Capture the cell that displays the provided text and extract its [X, Y] central coordinate. 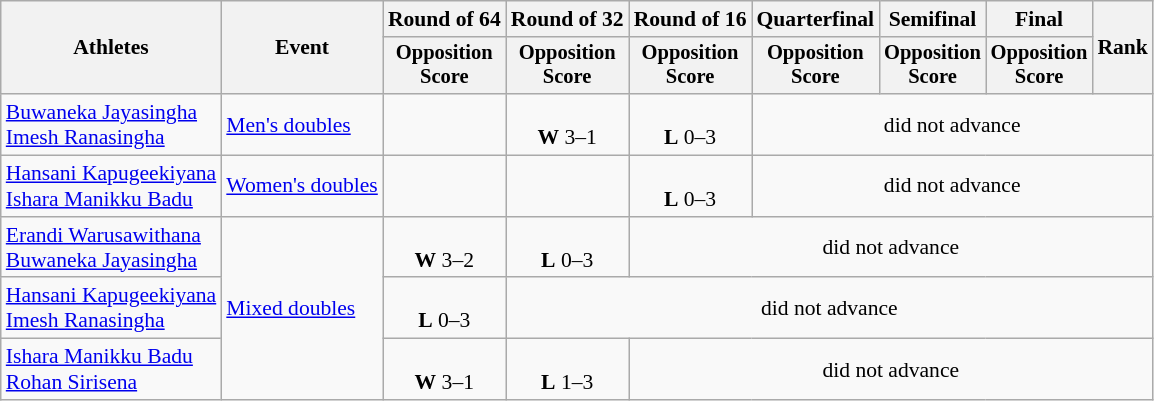
Final [1040, 19]
Hansani KapugeekiyanaIshara Manikku Badu [112, 186]
Round of 32 [568, 19]
Semifinal [932, 19]
Ishara Manikku BaduRohan Sirisena [112, 370]
Round of 16 [690, 19]
W 3–2 [444, 248]
Mixed doubles [302, 308]
Round of 64 [444, 19]
Women's doubles [302, 186]
Erandi WarusawithanaBuwaneka Jayasingha [112, 248]
Buwaneka JayasinghaImesh Ranasingha [112, 124]
Hansani KapugeekiyanaImesh Ranasingha [112, 308]
Athletes [112, 48]
Men's doubles [302, 124]
Rank [1122, 48]
Event [302, 48]
L 1–3 [568, 370]
Quarterfinal [816, 19]
